Detect which cell encompasses the target text, then output its (X, Y) center coordinate. 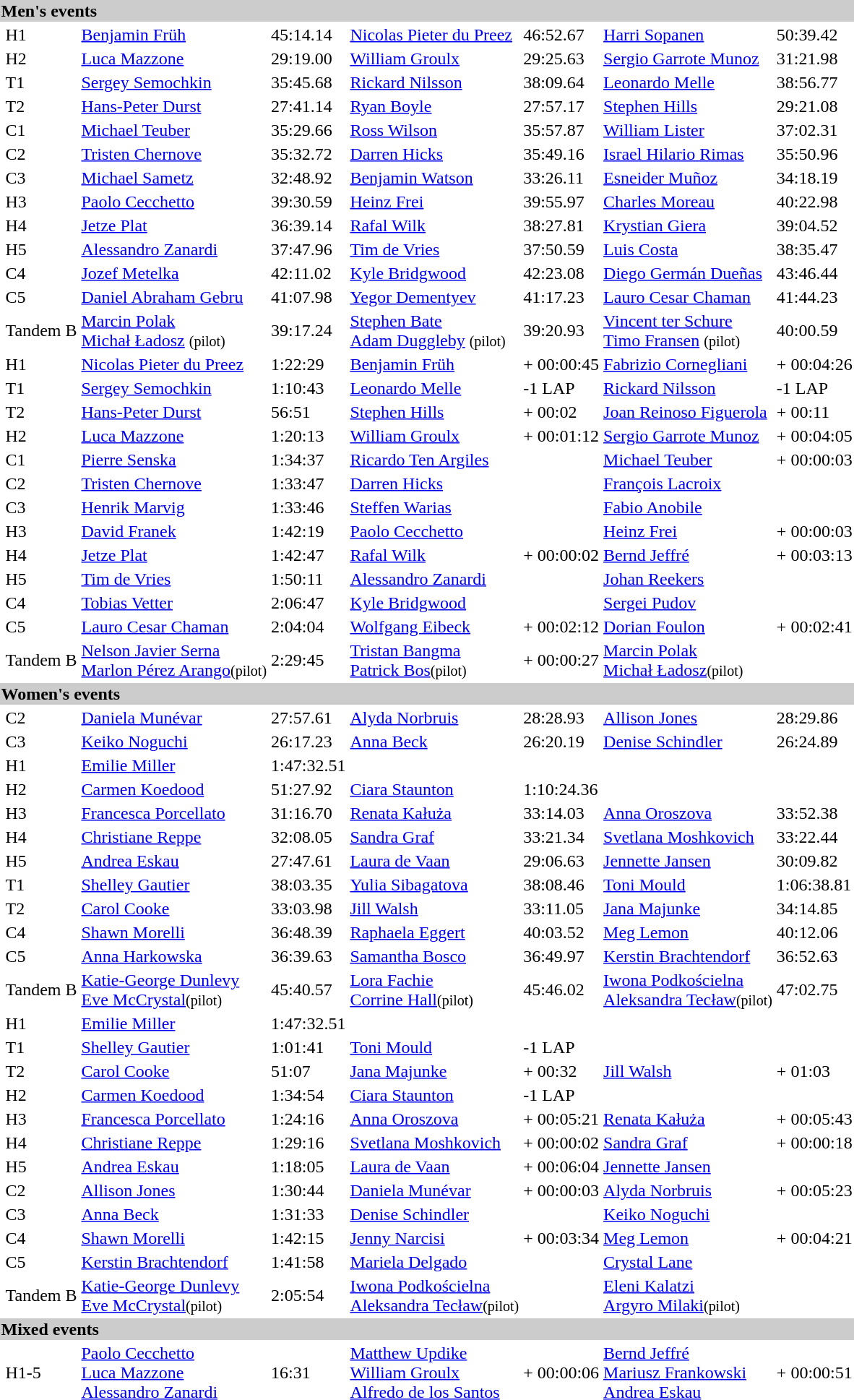
Fabio Anobile (688, 507)
+ 00:02:12 (561, 627)
27:57.17 (561, 106)
28:29.86 (814, 718)
38:27.81 (561, 226)
1:30:44 (309, 1190)
Joan Reinoso Figuerola (688, 412)
Tristan BangmaPatrick Bos(pilot) (435, 661)
+ 00:00:18 (814, 1143)
Johan Reekers (688, 579)
1:20:13 (309, 436)
1:41:58 (309, 1262)
33:52.38 (814, 813)
38:35.47 (814, 249)
32:48.92 (309, 178)
+ 00:05:43 (814, 1119)
1:31:33 (309, 1214)
32:08.05 (309, 837)
+ 00:01:12 (561, 436)
37:02.31 (814, 130)
1:10:24.36 (561, 789)
41:44.23 (814, 297)
39:55.97 (561, 202)
1:29:16 (309, 1143)
Nelson Javier SernaMarlon Pérez Arango(pilot) (174, 661)
26:17.23 (309, 742)
29:25.63 (561, 59)
1:42:19 (309, 531)
+ 00:03:34 (561, 1238)
27:57.61 (309, 718)
Michael Sametz (174, 178)
Mixed events (426, 1329)
+ 00:05:23 (814, 1190)
1:50:11 (309, 579)
Pierre Senska (174, 460)
1:42:47 (309, 555)
Daniel Abraham Gebru (174, 297)
Vincent ter SchureTimo Fransen (pilot) (688, 331)
1:06:38.81 (814, 885)
Yegor Dementyev (435, 297)
26:20.19 (561, 742)
50:39.42 (814, 35)
Bernd Jeffré (688, 555)
33:26.11 (561, 178)
2:29:45 (309, 661)
37:50.59 (561, 249)
Samantha Bosco (435, 956)
Steffen Warias (435, 507)
+ 00:03:13 (814, 555)
39:04.52 (814, 226)
40:22.98 (814, 202)
42:11.02 (309, 273)
2:05:54 (309, 1295)
39:17.24 (309, 331)
46:52.67 (561, 35)
Harri Sopanen (688, 35)
Jenny Narcisi (435, 1238)
36:39.63 (309, 956)
47:02.75 (814, 990)
35:49.16 (561, 154)
31:16.70 (309, 813)
+ 00:04:21 (814, 1238)
34:14.85 (814, 909)
+ 00:32 (561, 1071)
1:34:54 (309, 1095)
Charles Moreau (688, 202)
Diego Germán Dueñas (688, 273)
35:29.66 (309, 130)
34:18.19 (814, 178)
Benjamin Watson (435, 178)
38:09.64 (561, 82)
51:07 (309, 1071)
28:28.93 (561, 718)
1:01:41 (309, 1047)
36:48.39 (309, 932)
1:10:43 (309, 388)
Fabrizio Cornegliani (688, 364)
31:21.98 (814, 59)
Crystal Lane (688, 1262)
51:27.92 (309, 789)
Lora FachieCorrine Hall(pilot) (435, 990)
27:41.14 (309, 106)
Marcin PolakMichał Ładosz (pilot) (174, 331)
Wolfgang Eibeck (435, 627)
Stephen BateAdam Duggleby (pilot) (435, 331)
+ 00:02:41 (814, 627)
David Franek (174, 531)
Women's events (426, 694)
42:23.08 (561, 273)
1:22:29 (309, 364)
1:34:37 (309, 460)
Yulia Sibagatova (435, 885)
33:03.98 (309, 909)
33:11.05 (561, 909)
33:14.03 (561, 813)
26:24.89 (814, 742)
35:57.87 (561, 130)
41:07.98 (309, 297)
2:06:47 (309, 603)
Ryan Boyle (435, 106)
43:46.44 (814, 273)
36:52.63 (814, 956)
+ 00:06:04 (561, 1167)
Ross Wilson (435, 130)
Raphaela Eggert (435, 932)
33:21.34 (561, 837)
1:33:46 (309, 507)
Anna Harkowska (174, 956)
1:33:47 (309, 484)
François Lacroix (688, 484)
36:39.14 (309, 226)
Men's events (426, 11)
39:20.93 (561, 331)
Dorian Foulon (688, 627)
37:47.96 (309, 249)
1:18:05 (309, 1167)
+ 00:04:05 (814, 436)
Mariela Delgado (435, 1262)
38:03.35 (309, 885)
35:50.96 (814, 154)
Henrik Marvig (174, 507)
35:45.68 (309, 82)
Marcin PolakMichał Ładosz(pilot) (688, 661)
38:56.77 (814, 82)
35:32.72 (309, 154)
Krystian Giera (688, 226)
41:17.23 (561, 297)
William Lister (688, 130)
Eleni KalatziArgyro Milaki(pilot) (688, 1295)
+ 01:03 (814, 1071)
27:47.61 (309, 861)
1:42:15 (309, 1238)
Sergei Pudov (688, 603)
2:04:04 (309, 627)
+ 00:00:27 (561, 661)
Jozef Metelka (174, 273)
+ 00:04:26 (814, 364)
+ 00:11 (814, 412)
Ricardo Ten Argiles (435, 460)
36:49.97 (561, 956)
33:22.44 (814, 837)
Esneider Muñoz (688, 178)
39:30.59 (309, 202)
29:19.00 (309, 59)
Tobias Vetter (174, 603)
38:08.46 (561, 885)
29:21.08 (814, 106)
1:24:16 (309, 1119)
40:12.06 (814, 932)
45:14.14 (309, 35)
Israel Hilario Rimas (688, 154)
29:06.63 (561, 861)
56:51 (309, 412)
40:00.59 (814, 331)
30:09.82 (814, 861)
40:03.52 (561, 932)
45:40.57 (309, 990)
45:46.02 (561, 990)
+ 00:00:45 (561, 364)
+ 00:05:21 (561, 1119)
Luis Costa (688, 249)
+ 00:02 (561, 412)
